From the cell containing the given text, extract its center point as (X, Y) coordinate. 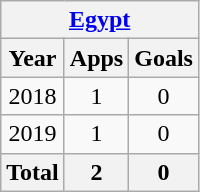
2019 (33, 134)
Total (33, 172)
Goals (164, 58)
2 (96, 172)
Year (33, 58)
2018 (33, 96)
Apps (96, 58)
Egypt (100, 20)
